Search for the cell housing the specified text and yield its (x, y) center coordinate. 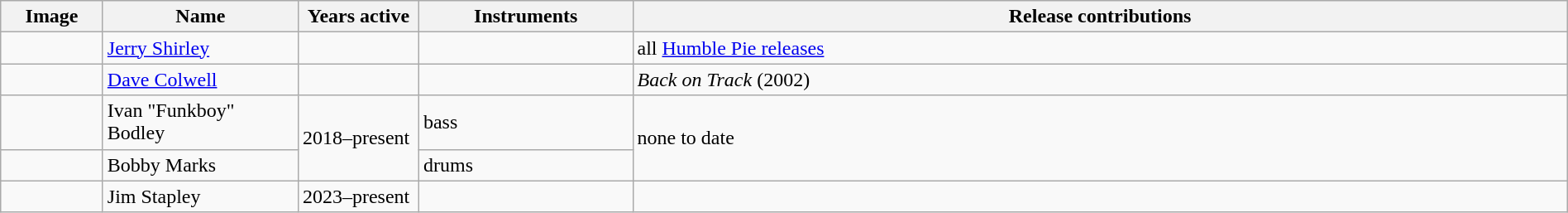
Release contributions (1100, 17)
Ivan "Funkboy" Bodley (200, 123)
2023–present (358, 196)
Jim Stapley (200, 196)
Dave Colwell (200, 80)
none to date (1100, 138)
bass (526, 123)
drums (526, 165)
Instruments (526, 17)
Bobby Marks (200, 165)
Back on Track (2002) (1100, 80)
Jerry Shirley (200, 48)
Name (200, 17)
Image (52, 17)
2018–present (358, 138)
all Humble Pie releases (1100, 48)
Years active (358, 17)
